Identify which cell holds the provided text, then report its (X, Y) central coordinate. 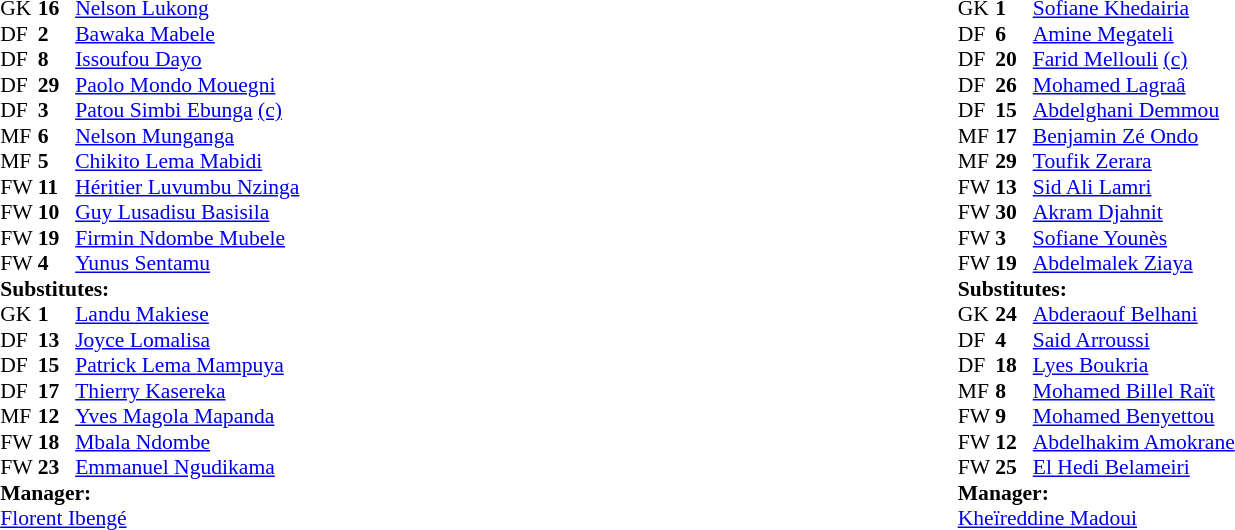
1 (57, 315)
11 (57, 187)
10 (57, 213)
Paolo Mondo Mouegni (187, 85)
Mohamed Lagraâ (1134, 85)
Chikito Lema Mabidi (187, 161)
Patrick Lema Mampuya (187, 365)
Landu Makiese (187, 315)
Yves Magola Mapanda (187, 417)
Sid Ali Lamri (1134, 187)
24 (1014, 315)
Héritier Luvumbu Nzinga (187, 187)
Bawaka Mabele (187, 34)
Yunus Sentamu (187, 263)
9 (1014, 417)
Patou Simbi Ebunga (c) (187, 111)
Akram Djahnit (1134, 213)
Thierry Kasereka (187, 391)
Mbala Ndombe (187, 442)
Guy Lusadisu Basisila (187, 213)
Farid Mellouli (c) (1134, 59)
Joyce Lomalisa (187, 340)
Benjamin Zé Ondo (1134, 136)
25 (1014, 467)
23 (57, 467)
Abdelhakim Amokrane (1134, 442)
2 (57, 34)
Emmanuel Ngudikama (187, 467)
Issoufou Dayo (187, 59)
Firmin Ndombe Mubele (187, 238)
30 (1014, 213)
Toufik Zerara (1134, 161)
Abdelghani Demmou (1134, 111)
26 (1014, 85)
Abderaouf Belhani (1134, 315)
Lyes Boukria (1134, 365)
Abdelmalek Ziaya (1134, 263)
El Hedi Belameiri (1134, 467)
Said Arroussi (1134, 340)
Amine Megateli (1134, 34)
Mohamed Benyettou (1134, 417)
Mohamed Billel Raït (1134, 391)
Nelson Munganga (187, 136)
Sofiane Younès (1134, 238)
20 (1014, 59)
5 (57, 161)
